Pinpoint the cell where the given text exists, returning its (X, Y) midpoint coordinate. 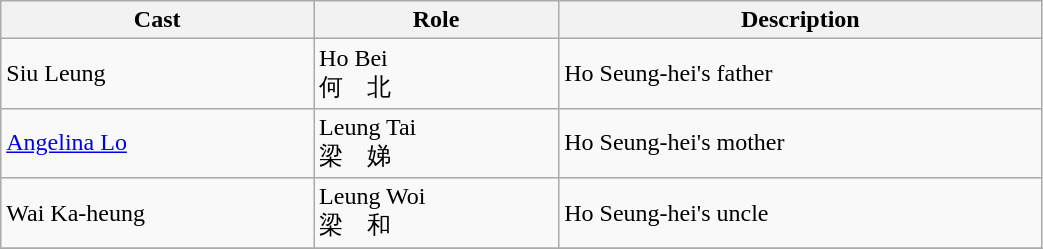
Angelina Lo (158, 143)
Siu Leung (158, 74)
Ho Seung-hei's father (800, 74)
Ho Bei何 北 (436, 74)
Ho Seung-hei's uncle (800, 213)
Leung Tai梁 娣 (436, 143)
Description (800, 20)
Ho Seung-hei's mother (800, 143)
Wai Ka-heung (158, 213)
Role (436, 20)
Cast (158, 20)
Leung Woi梁 和 (436, 213)
